Determine the [x, y] coordinate at the center of the cell enclosing the given text.  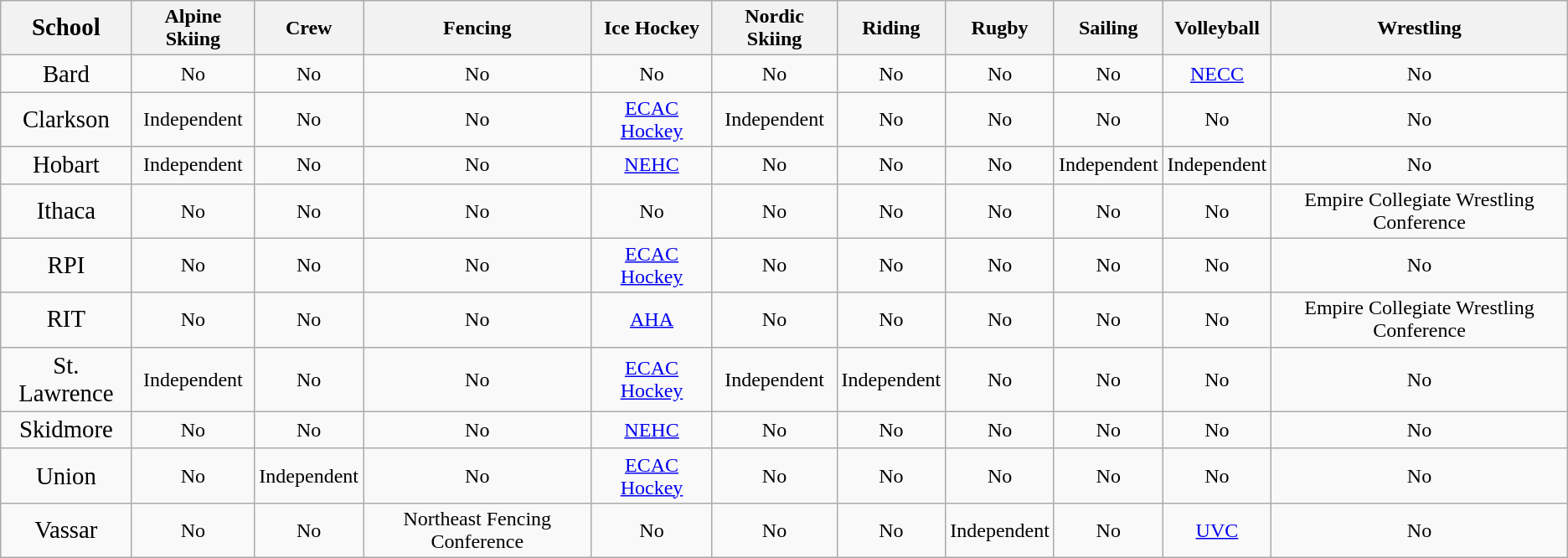
Northeast Fencing Conference [477, 530]
Union [66, 476]
Bard [66, 74]
Clarkson [66, 119]
Fencing [477, 28]
NECC [1217, 74]
Sailing [1108, 28]
Alpine Skiing [193, 28]
Riding [891, 28]
School [66, 28]
RPI [66, 265]
Rugby [1000, 28]
Volleyball [1217, 28]
Hobart [66, 165]
Vassar [66, 530]
RIT [66, 320]
AHA [652, 320]
Crew [309, 28]
St. Lawrence [66, 379]
Nordic Skiing [774, 28]
Skidmore [66, 430]
Wrestling [1419, 28]
Ithaca [66, 211]
UVC [1217, 530]
Ice Hockey [652, 28]
